Search for the cell housing the specified text and yield its (x, y) center coordinate. 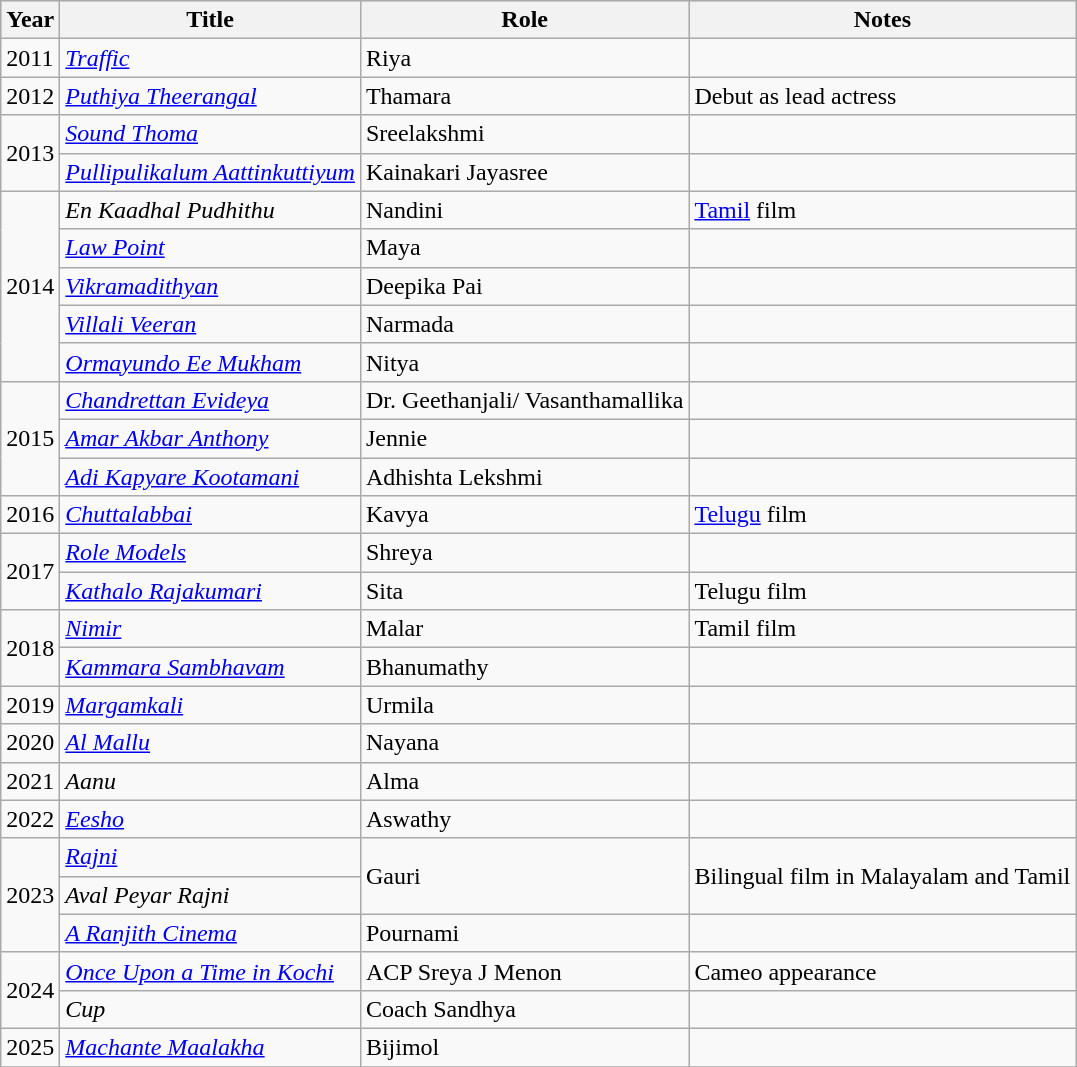
2012 (30, 96)
Villali Veeran (210, 324)
Nimir (210, 629)
Aswathy (524, 819)
Kainakari Jayasree (524, 172)
Once Upon a Time in Kochi (210, 971)
Bhanumathy (524, 667)
Role (524, 20)
Traffic (210, 58)
2024 (30, 990)
Kavya (524, 515)
Notes (882, 20)
Deepika Pai (524, 286)
Nandini (524, 210)
2023 (30, 895)
Malar (524, 629)
ACP Sreya J Menon (524, 971)
2025 (30, 1047)
Bilingual film in Malayalam and Tamil (882, 876)
Pournami (524, 933)
Nitya (524, 362)
Cameo appearance (882, 971)
Vikramadithyan (210, 286)
A Ranjith Cinema (210, 933)
Chuttalabbai (210, 515)
Pullipulikalum Aattinkuttiyum (210, 172)
Alma (524, 781)
Chandrettan Evideya (210, 400)
Adhishta Lekshmi (524, 477)
Sound Thoma (210, 134)
Nayana (524, 743)
Maya (524, 248)
Kammara Sambhavam (210, 667)
Sreelakshmi (524, 134)
Cup (210, 1009)
En Kaadhal Pudhithu (210, 210)
Year (30, 20)
2013 (30, 153)
Bijimol (524, 1047)
Shreya (524, 553)
Jennie (524, 438)
Coach Sandhya (524, 1009)
Narmada (524, 324)
2019 (30, 705)
2011 (30, 58)
Sita (524, 591)
Gauri (524, 876)
Machante Maalakha (210, 1047)
Margamkali (210, 705)
Urmila (524, 705)
Adi Kapyare Kootamani (210, 477)
Aanu (210, 781)
2017 (30, 572)
Debut as lead actress (882, 96)
Riya (524, 58)
Rajni (210, 857)
Dr. Geethanjali/ Vasanthamallika (524, 400)
Law Point (210, 248)
2022 (30, 819)
Kathalo Rajakumari (210, 591)
Puthiya Theerangal (210, 96)
Ormayundo Ee Mukham (210, 362)
Title (210, 20)
Thamara (524, 96)
2018 (30, 648)
Role Models (210, 553)
Al Mallu (210, 743)
2015 (30, 438)
2016 (30, 515)
Amar Akbar Anthony (210, 438)
2021 (30, 781)
Eesho (210, 819)
Aval Peyar Rajni (210, 895)
2014 (30, 286)
2020 (30, 743)
